From the cell containing the given text, extract its center point as (x, y) coordinate. 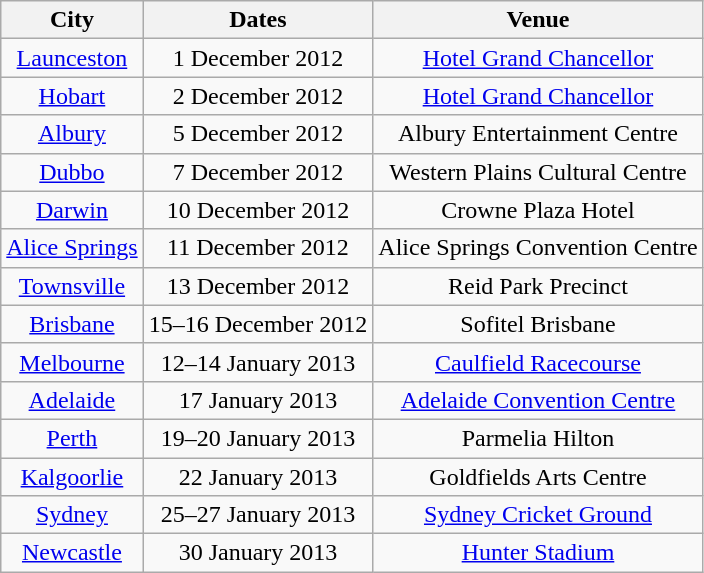
Melbourne (72, 362)
Goldfields Arts Centre (538, 477)
Venue (538, 20)
Crowne Plaza Hotel (538, 210)
11 December 2012 (258, 248)
5 December 2012 (258, 134)
Darwin (72, 210)
Hunter Stadium (538, 553)
15–16 December 2012 (258, 324)
Perth (72, 438)
25–27 January 2013 (258, 515)
19–20 January 2013 (258, 438)
Launceston (72, 58)
Adelaide Convention Centre (538, 400)
22 January 2013 (258, 477)
Alice Springs Convention Centre (538, 248)
Brisbane (72, 324)
Alice Springs (72, 248)
Hobart (72, 96)
Dates (258, 20)
30 January 2013 (258, 553)
Sofitel Brisbane (538, 324)
17 January 2013 (258, 400)
Newcastle (72, 553)
Sydney (72, 515)
12–14 January 2013 (258, 362)
Parmelia Hilton (538, 438)
Townsville (72, 286)
Kalgoorlie (72, 477)
Caulfield Racecourse (538, 362)
Reid Park Precinct (538, 286)
13 December 2012 (258, 286)
1 December 2012 (258, 58)
Albury (72, 134)
Sydney Cricket Ground (538, 515)
Dubbo (72, 172)
Western Plains Cultural Centre (538, 172)
2 December 2012 (258, 96)
7 December 2012 (258, 172)
Adelaide (72, 400)
10 December 2012 (258, 210)
Albury Entertainment Centre (538, 134)
City (72, 20)
